Output the [x, y] coordinate of the center of the cell containing the given text.  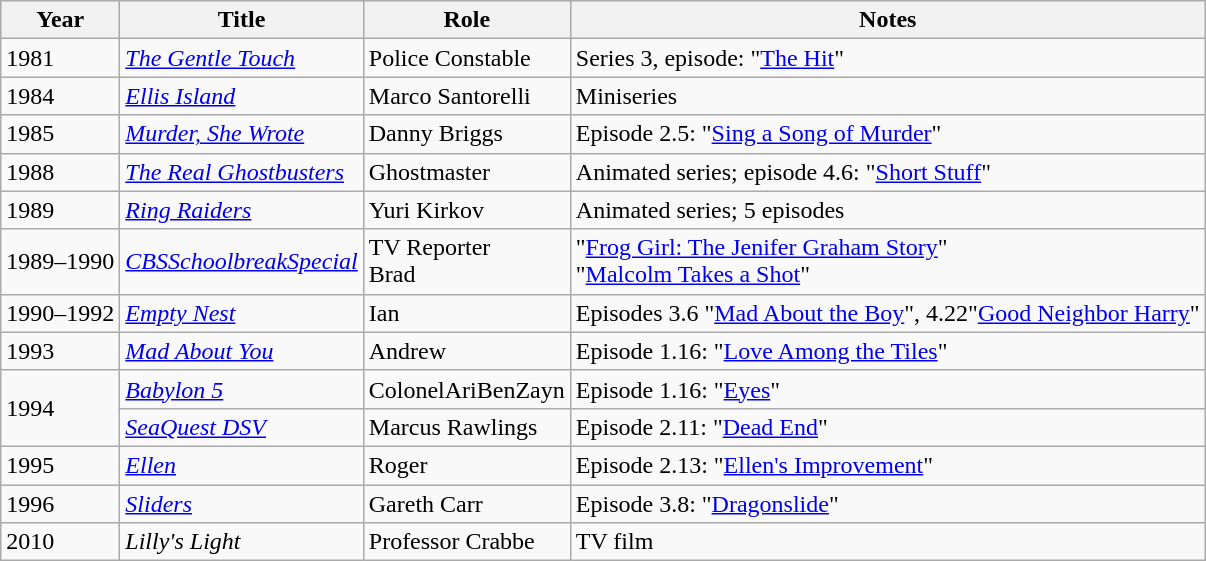
Miniseries [888, 96]
Ring Raiders [242, 210]
Episode 3.8: "Dragonslide" [888, 503]
1981 [60, 58]
1985 [60, 134]
1988 [60, 172]
CBSSchoolbreakSpecial [242, 262]
Murder, She Wrote [242, 134]
1984 [60, 96]
Episode 1.16: "Eyes" [888, 389]
1993 [60, 351]
Series 3, episode: "The Hit" [888, 58]
Andrew [466, 351]
"Frog Girl: The Jenifer Graham Story" "Malcolm Takes a Shot" [888, 262]
Mad About You [242, 351]
Ellis Island [242, 96]
1994 [60, 408]
Episodes 3.6 "Mad About the Boy", 4.22"Good Neighbor Harry" [888, 313]
Babylon 5 [242, 389]
Episode 1.16: "Love Among the Tiles" [888, 351]
Police Constable [466, 58]
Role [466, 20]
The Gentle Touch [242, 58]
TV film [888, 542]
Title [242, 20]
Gareth Carr [466, 503]
Danny Briggs [466, 134]
The Real Ghostbusters [242, 172]
Marcus Rawlings [466, 427]
Lilly's Light [242, 542]
Year [60, 20]
Yuri Kirkov [466, 210]
1989–1990 [60, 262]
ColonelAriBenZayn [466, 389]
Ghostmaster [466, 172]
Episode 2.13: "Ellen's Improvement" [888, 465]
Sliders [242, 503]
1989 [60, 210]
1990–1992 [60, 313]
Notes [888, 20]
Episode 2.11: "Dead End" [888, 427]
Animated series; episode 4.6: "Short Stuff" [888, 172]
Ian [466, 313]
Empty Nest [242, 313]
1995 [60, 465]
Marco Santorelli [466, 96]
Animated series; 5 episodes [888, 210]
Professor Crabbe [466, 542]
1996 [60, 503]
Roger [466, 465]
TV ReporterBrad [466, 262]
Ellen [242, 465]
Episode 2.5: "Sing a Song of Murder" [888, 134]
2010 [60, 542]
SeaQuest DSV [242, 427]
